From the cell containing the given text, extract its center point as [X, Y] coordinate. 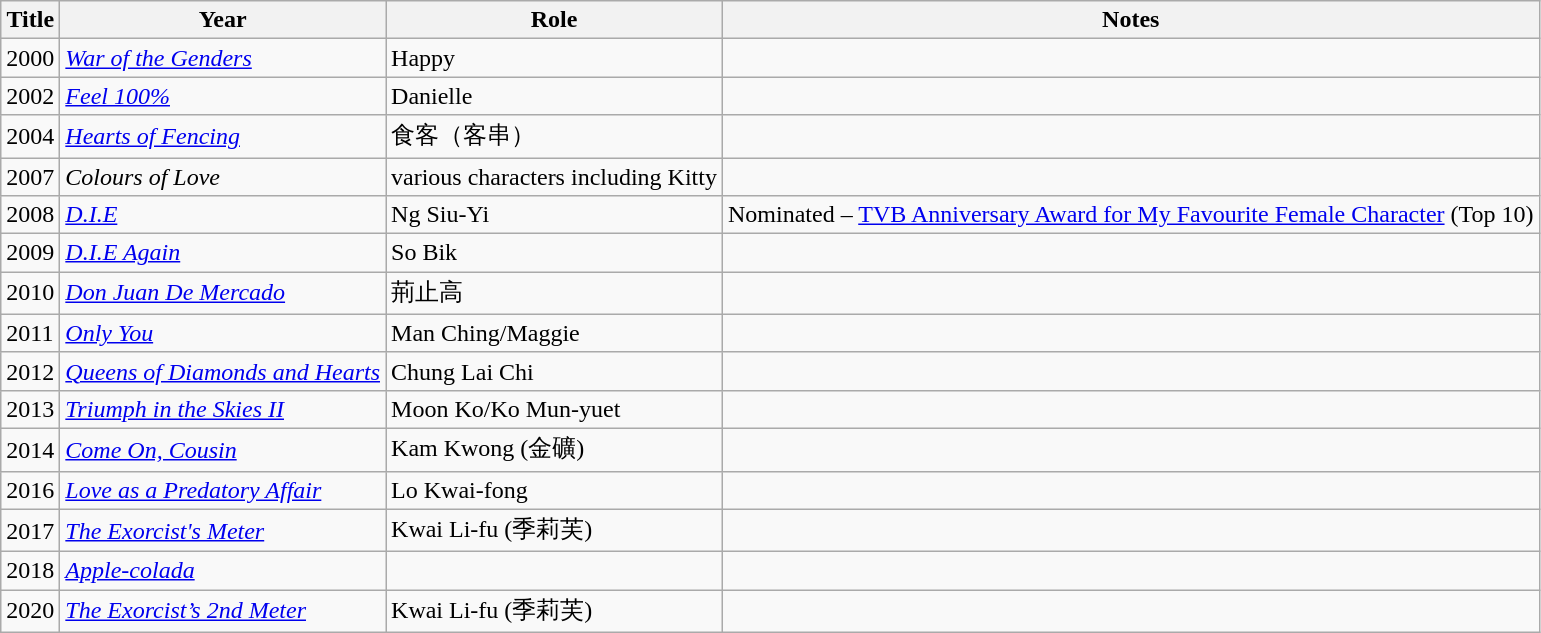
Feel 100% [223, 96]
2014 [30, 450]
2002 [30, 96]
食客（客串） [554, 136]
2008 [30, 215]
Man Ching/Maggie [554, 333]
2012 [30, 371]
The Exorcist's Meter [223, 530]
Danielle [554, 96]
2009 [30, 253]
Ng Siu-Yi [554, 215]
Only You [223, 333]
Year [223, 20]
The Exorcist’s 2nd Meter [223, 612]
Title [30, 20]
2013 [30, 409]
Lo Kwai-fong [554, 490]
Chung Lai Chi [554, 371]
2016 [30, 490]
D.I.E Again [223, 253]
various characters including Kitty [554, 177]
Colours of Love [223, 177]
Notes [1130, 20]
荊止高 [554, 294]
2010 [30, 294]
2020 [30, 612]
So Bik [554, 253]
Apple-colada [223, 571]
2011 [30, 333]
Queens of Diamonds and Hearts [223, 371]
Don Juan De Mercado [223, 294]
2017 [30, 530]
Moon Ko/Ko Mun-yuet [554, 409]
Triumph in the Skies II [223, 409]
Hearts of Fencing [223, 136]
D.I.E [223, 215]
Happy [554, 58]
2004 [30, 136]
Role [554, 20]
Kam Kwong (金礦) [554, 450]
Love as a Predatory Affair [223, 490]
2000 [30, 58]
2007 [30, 177]
Nominated – TVB Anniversary Award for My Favourite Female Character (Top 10) [1130, 215]
War of the Genders [223, 58]
2018 [30, 571]
Come On, Cousin [223, 450]
